Identify which cell holds the provided text, then report its [X, Y] central coordinate. 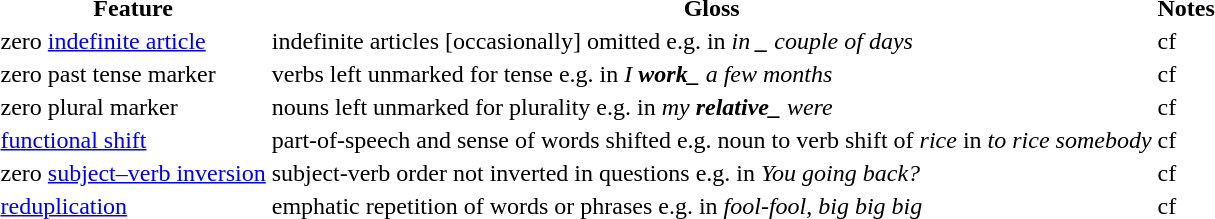
subject-verb order not inverted in questions e.g. in You going back? [712, 173]
part-of-speech and sense of words shifted e.g. noun to verb shift of rice in to rice somebody [712, 140]
verbs left unmarked for tense e.g. in I work_ a few months [712, 74]
indefinite articles [occasionally] omitted e.g. in in _ couple of days [712, 41]
nouns left unmarked for plurality e.g. in my relative_ were [712, 107]
